Pinpoint the cell where the given text exists, returning its [x, y] midpoint coordinate. 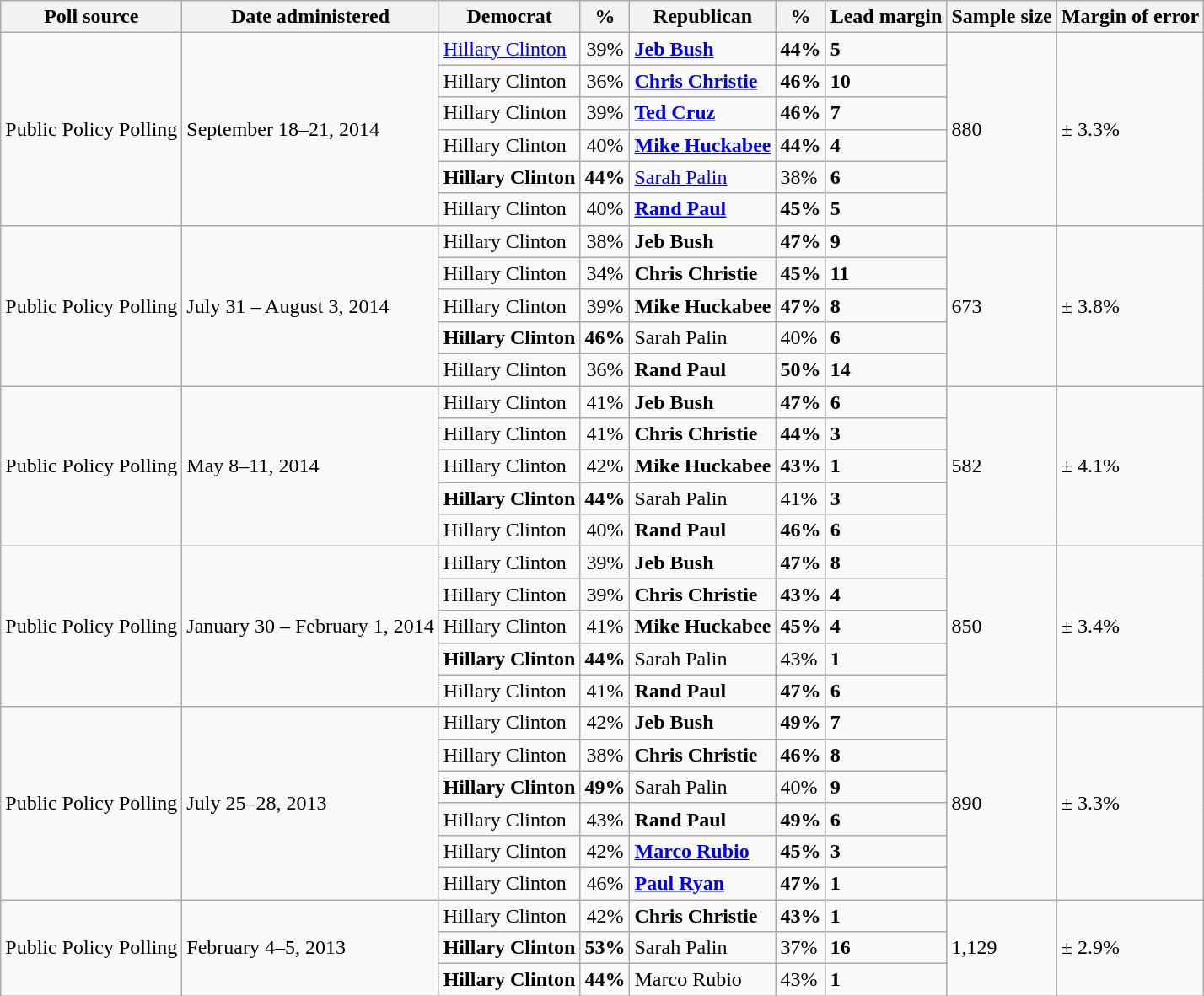
582 [1002, 466]
May 8–11, 2014 [310, 466]
Republican [703, 17]
Democrat [509, 17]
850 [1002, 627]
Date administered [310, 17]
10 [886, 81]
11 [886, 273]
February 4–5, 2013 [310, 947]
± 2.9% [1130, 947]
± 3.4% [1130, 627]
Lead margin [886, 17]
September 18–21, 2014 [310, 129]
Ted Cruz [703, 113]
Paul Ryan [703, 883]
Sample size [1002, 17]
± 3.8% [1130, 305]
± 4.1% [1130, 466]
Poll source [91, 17]
January 30 – February 1, 2014 [310, 627]
34% [605, 273]
673 [1002, 305]
880 [1002, 129]
16 [886, 948]
14 [886, 369]
July 31 – August 3, 2014 [310, 305]
1,129 [1002, 947]
July 25–28, 2013 [310, 803]
53% [605, 948]
890 [1002, 803]
50% [801, 369]
Margin of error [1130, 17]
37% [801, 948]
